Determine the [x, y] coordinate at the center of the cell enclosing the given text.  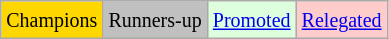
Promoted [252, 20]
Runners-up [155, 20]
Relegated [342, 20]
Champions [52, 20]
